From the cell containing the given text, extract its center point as (x, y) coordinate. 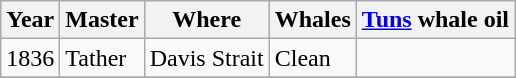
Whales (312, 20)
Clean (312, 58)
Tather (102, 58)
1836 (30, 58)
Where (206, 20)
Master (102, 20)
Year (30, 20)
Tuns whale oil (435, 20)
Davis Strait (206, 58)
